Find where the given text appears and provide that cell's center as [x, y] coordinate. 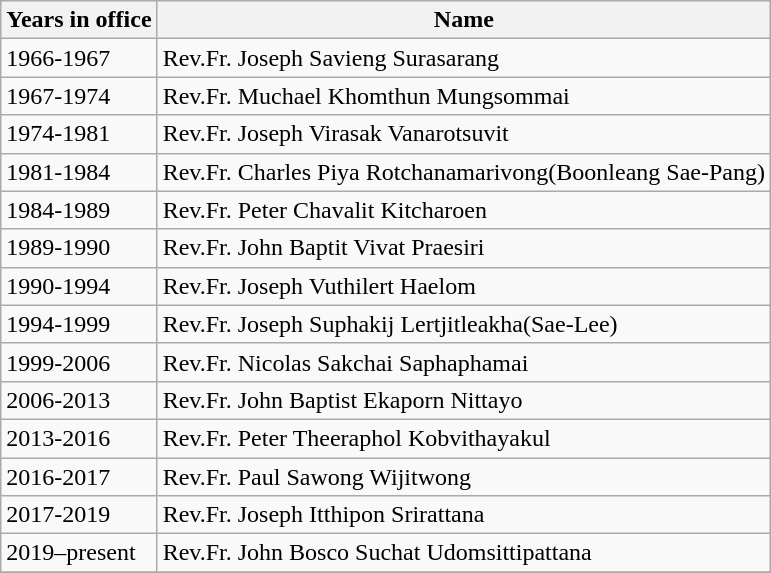
Rev.Fr. Peter Theeraphol Kobvithayakul [464, 438]
2013-2016 [79, 438]
Rev.Fr. Paul Sawong Wijitwong [464, 477]
1990-1994 [79, 286]
Rev.Fr. John Bosco Suchat Udomsittipattana [464, 553]
1981-1984 [79, 172]
1966-1967 [79, 58]
Rev.Fr. Joseph Suphakij Lertjitleakha(Sae-Lee) [464, 324]
Rev.Fr. John Baptist Ekaporn Nittayo [464, 400]
Rev.Fr. Peter Chavalit Kitcharoen [464, 210]
Rev.Fr. Joseph Vuthilert Haelom [464, 286]
Rev.Fr. Joseph Savieng Surasarang [464, 58]
2019–present [79, 553]
1974-1981 [79, 134]
1989-1990 [79, 248]
Name [464, 20]
2006-2013 [79, 400]
Rev.Fr. Joseph Itthipon Srirattana [464, 515]
2017-2019 [79, 515]
Rev.Fr. Nicolas Sakchai Saphaphamai [464, 362]
Rev.Fr. Joseph Virasak Vanarotsuvit [464, 134]
Years in office [79, 20]
1999-2006 [79, 362]
Rev.Fr. Charles Piya Rotchanamarivong(Boonleang Sae-Pang) [464, 172]
1984-1989 [79, 210]
Rev.Fr. Muchael Khomthun Mungsommai [464, 96]
1967-1974 [79, 96]
Rev.Fr. John Baptit Vivat Praesiri [464, 248]
2016-2017 [79, 477]
1994-1999 [79, 324]
